Capture the cell that displays the provided text and extract its [X, Y] central coordinate. 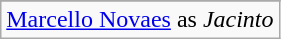
Marcello Novaes as Jacinto [140, 20]
